For the text-containing cell, return its midpoint in (x, y) coordinate format. 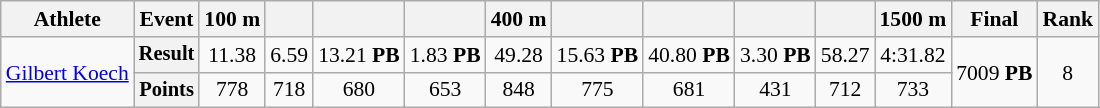
40.80 PB (689, 55)
8 (1068, 72)
1.83 PB (446, 55)
712 (846, 90)
Event (167, 19)
775 (598, 90)
13.21 PB (359, 55)
733 (912, 90)
1500 m (912, 19)
100 m (232, 19)
15.63 PB (598, 55)
400 m (519, 19)
681 (689, 90)
680 (359, 90)
Final (994, 19)
Points (167, 90)
7009 PB (994, 72)
Gilbert Koech (68, 72)
653 (446, 90)
848 (519, 90)
3.30 PB (776, 55)
Rank (1068, 19)
431 (776, 90)
Result (167, 55)
Athlete (68, 19)
11.38 (232, 55)
58.27 (846, 55)
4:31.82 (912, 55)
718 (289, 90)
6.59 (289, 55)
49.28 (519, 55)
778 (232, 90)
